Extract the [X, Y] coordinate from the center of the cell holding the provided text.  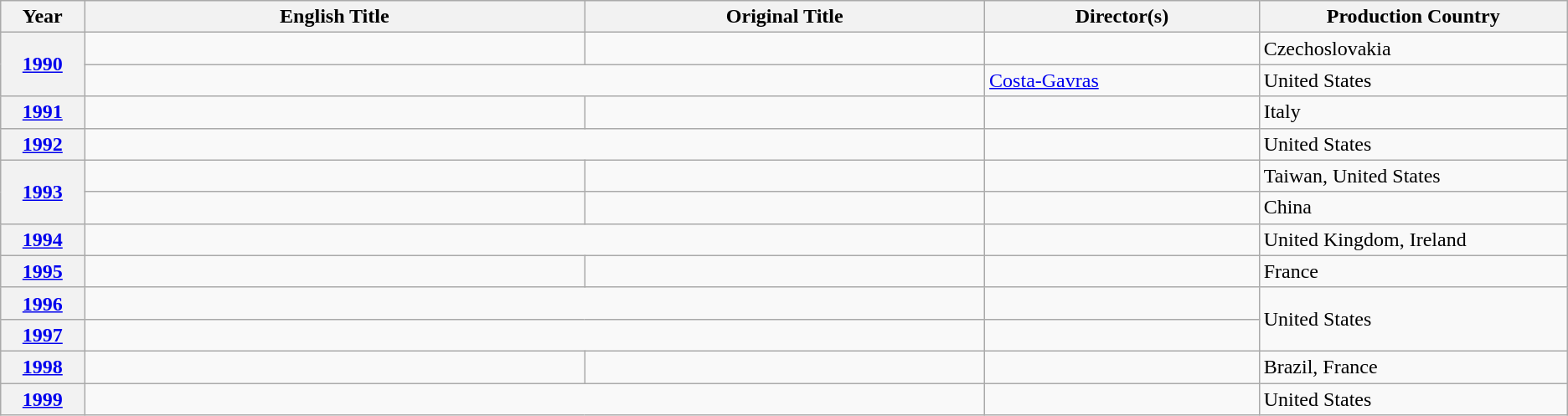
English Title [335, 17]
1995 [43, 271]
Production Country [1413, 17]
1999 [43, 399]
Original Title [785, 17]
China [1413, 208]
Year [43, 17]
1996 [43, 303]
1998 [43, 367]
1997 [43, 335]
Czechoslovakia [1413, 49]
Director(s) [1122, 17]
Costa-Gavras [1122, 80]
Brazil, France [1413, 367]
1993 [43, 192]
1992 [43, 144]
Italy [1413, 112]
United Kingdom, Ireland [1413, 239]
1990 [43, 64]
France [1413, 271]
Taiwan, United States [1413, 176]
1991 [43, 112]
1994 [43, 239]
